For the text-containing cell, return its midpoint in (x, y) coordinate format. 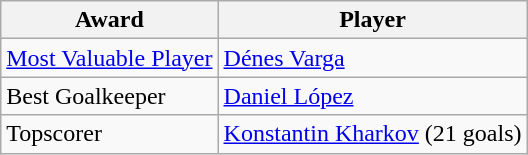
Dénes Varga (372, 58)
Player (372, 20)
Award (110, 20)
Topscorer (110, 134)
Most Valuable Player (110, 58)
Konstantin Kharkov (21 goals) (372, 134)
Daniel López (372, 96)
Best Goalkeeper (110, 96)
